Scan for the cell matching the given text and deliver its [X, Y] coordinate at center. 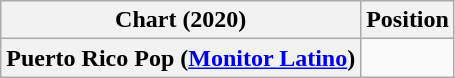
Position [408, 20]
Chart (2020) [181, 20]
Puerto Rico Pop (Monitor Latino) [181, 58]
